Capture the cell that displays the provided text and extract its [X, Y] central coordinate. 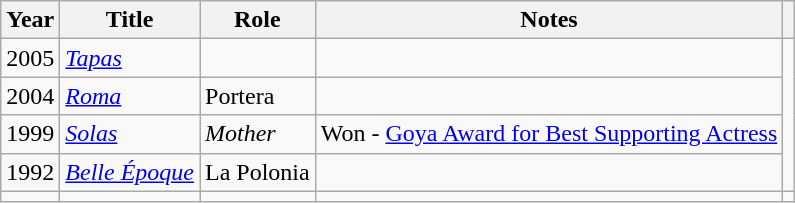
Mother [258, 134]
2004 [30, 96]
Won - Goya Award for Best Supporting Actress [549, 134]
Belle Époque [130, 172]
Title [130, 20]
Notes [549, 20]
Portera [258, 96]
Solas [130, 134]
Roma [130, 96]
Year [30, 20]
Tapas [130, 58]
1992 [30, 172]
Role [258, 20]
La Polonia [258, 172]
2005 [30, 58]
1999 [30, 134]
